For the text-containing cell, return its midpoint in (X, Y) coordinate format. 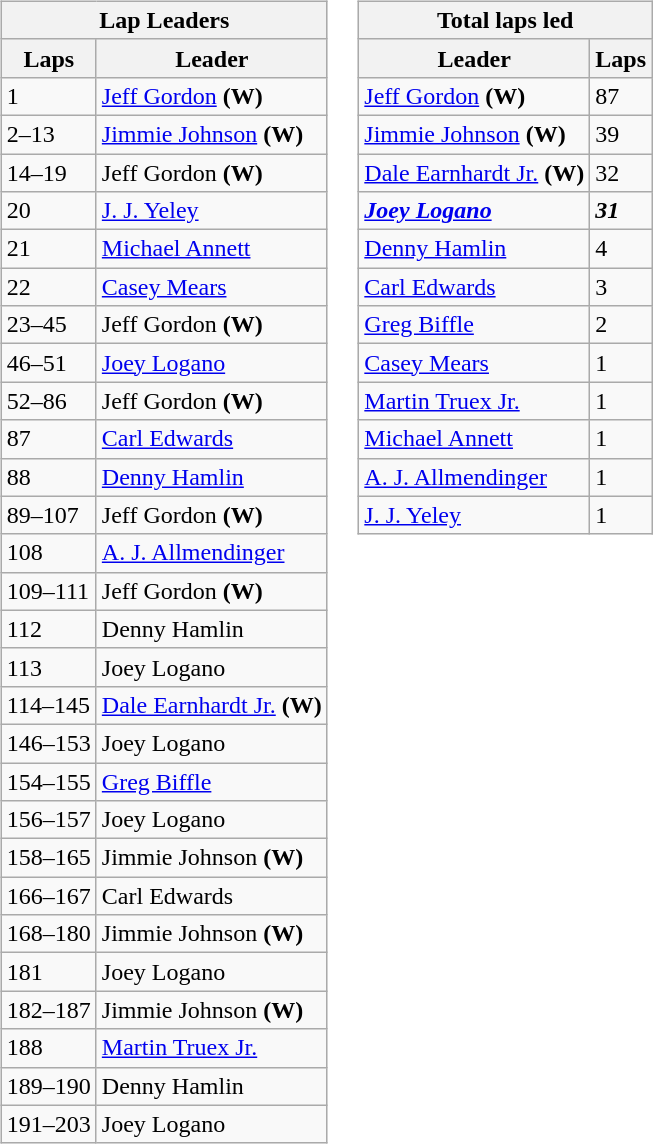
182–187 (48, 1010)
20 (48, 211)
3 (621, 287)
189–190 (48, 1086)
32 (621, 173)
188 (48, 1048)
88 (48, 477)
31 (621, 211)
46–51 (48, 363)
Lap Leaders (164, 20)
191–203 (48, 1124)
181 (48, 972)
158–165 (48, 858)
168–180 (48, 934)
2–13 (48, 134)
146–153 (48, 743)
114–145 (48, 705)
108 (48, 553)
4 (621, 249)
22 (48, 287)
Total laps led (506, 20)
39 (621, 134)
23–45 (48, 325)
109–111 (48, 591)
113 (48, 667)
2 (621, 325)
154–155 (48, 781)
21 (48, 249)
14–19 (48, 173)
166–167 (48, 896)
52–86 (48, 401)
112 (48, 629)
89–107 (48, 515)
156–157 (48, 820)
